Locate the cell with the specified text and output its (X, Y) center coordinate. 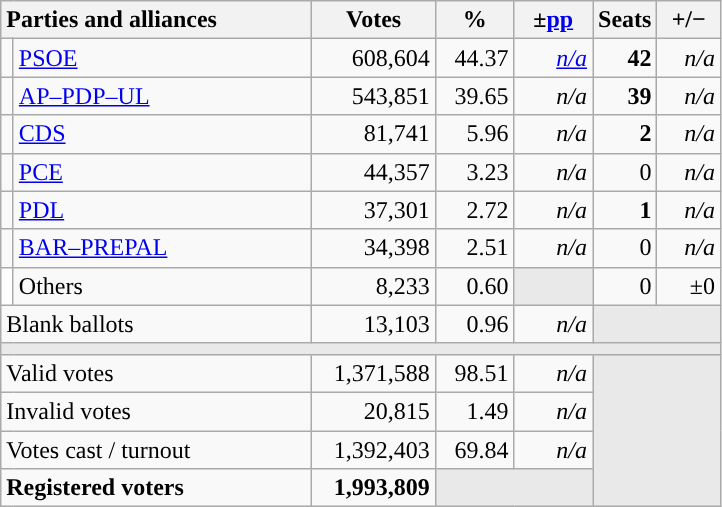
2.51 (474, 248)
1,392,403 (374, 449)
Votes cast / turnout (156, 449)
1.49 (474, 411)
44.37 (474, 58)
5.96 (474, 134)
BAR–PREPAL (162, 248)
2 (624, 134)
±pp (554, 20)
0.96 (474, 324)
Valid votes (156, 373)
98.51 (474, 373)
44,357 (374, 172)
Blank ballots (156, 324)
37,301 (374, 210)
13,103 (374, 324)
AP–PDP–UL (162, 96)
PDL (162, 210)
543,851 (374, 96)
PCE (162, 172)
608,604 (374, 58)
20,815 (374, 411)
1,993,809 (374, 488)
34,398 (374, 248)
0.60 (474, 286)
3.23 (474, 172)
1 (624, 210)
Votes (374, 20)
Invalid votes (156, 411)
PSOE (162, 58)
CDS (162, 134)
Registered voters (156, 488)
39 (624, 96)
Seats (624, 20)
81,741 (374, 134)
Parties and alliances (156, 20)
+/− (689, 20)
42 (624, 58)
% (474, 20)
±0 (689, 286)
39.65 (474, 96)
8,233 (374, 286)
69.84 (474, 449)
Others (162, 286)
2.72 (474, 210)
1,371,588 (374, 373)
